Search for the cell housing the specified text and yield its [X, Y] center coordinate. 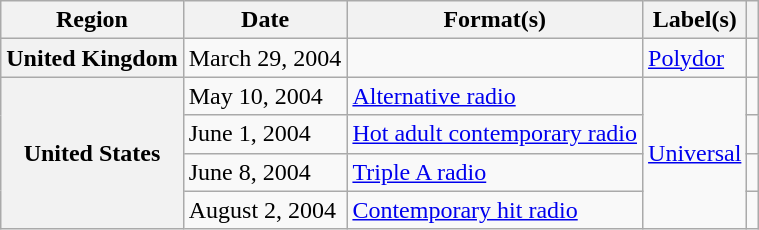
Label(s) [695, 20]
Universal [695, 153]
March 29, 2004 [265, 58]
United Kingdom [92, 58]
Hot adult contemporary radio [495, 134]
June 8, 2004 [265, 172]
Alternative radio [495, 96]
August 2, 2004 [265, 210]
Region [92, 20]
June 1, 2004 [265, 134]
Format(s) [495, 20]
United States [92, 153]
Triple A radio [495, 172]
May 10, 2004 [265, 96]
Date [265, 20]
Polydor [695, 58]
Contemporary hit radio [495, 210]
